Locate the cell with the specified text and output its [X, Y] center coordinate. 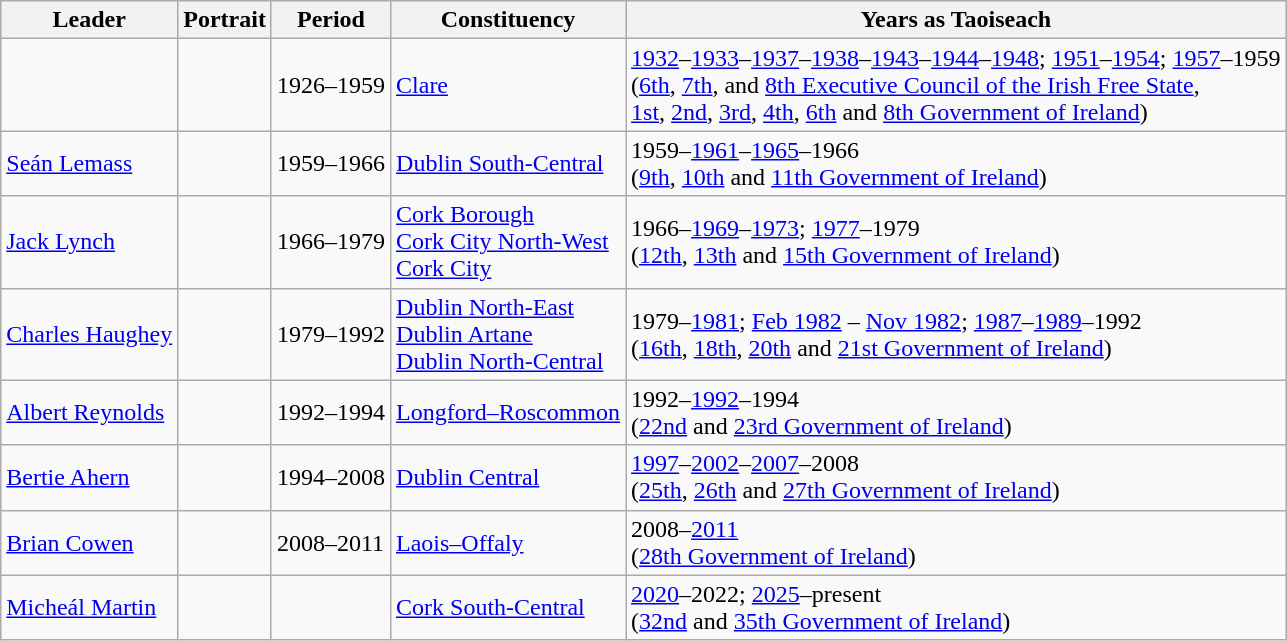
Longford–Roscommon [508, 412]
Clare [508, 85]
Cork South-Central [508, 608]
Seán Lemass [90, 164]
1979–1981; Feb 1982 – Nov 1982; 1987–1989–1992(16th, 18th, 20th and 21st Government of Ireland) [956, 334]
1926–1959 [330, 85]
Dublin Central [508, 478]
1992–1994 [330, 412]
Brian Cowen [90, 542]
Albert Reynolds [90, 412]
1979–1992 [330, 334]
1959–1961–1965–1966(9th, 10th and 11th Government of Ireland) [956, 164]
Charles Haughey [90, 334]
1994–2008 [330, 478]
Micheál Martin [90, 608]
Cork Borough Cork City North-West Cork City [508, 242]
Portrait [225, 20]
Constituency [508, 20]
Laois–Offaly [508, 542]
Jack Lynch [90, 242]
Years as Taoiseach [956, 20]
1997–2002–2007–2008(25th, 26th and 27th Government of Ireland) [956, 478]
Period [330, 20]
1992–1992–1994(22nd and 23rd Government of Ireland) [956, 412]
1966–1979 [330, 242]
Dublin North-East Dublin Artane Dublin North-Central [508, 334]
2008–2011 [330, 542]
Bertie Ahern [90, 478]
Leader [90, 20]
1959–1966 [330, 164]
Dublin South-Central [508, 164]
2008–2011(28th Government of Ireland) [956, 542]
2020–2022; 2025–present (32nd and 35th Government of Ireland) [956, 608]
1966–1969–1973; 1977–1979(12th, 13th and 15th Government of Ireland) [956, 242]
